Output the (x, y) coordinate of the center of the cell containing the given text.  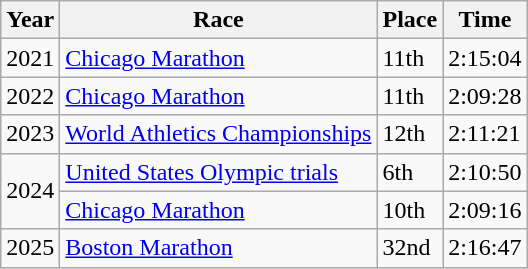
12th (410, 134)
Race (218, 20)
2:16:47 (485, 248)
10th (410, 210)
2:09:28 (485, 96)
Time (485, 20)
2:09:16 (485, 210)
2:15:04 (485, 58)
2021 (30, 58)
World Athletics Championships (218, 134)
32nd (410, 248)
Boston Marathon (218, 248)
Place (410, 20)
2025 (30, 248)
6th (410, 172)
2023 (30, 134)
2022 (30, 96)
2:10:50 (485, 172)
2024 (30, 191)
Year (30, 20)
United States Olympic trials (218, 172)
2:11:21 (485, 134)
